Locate the cell with the specified text and output its (X, Y) center coordinate. 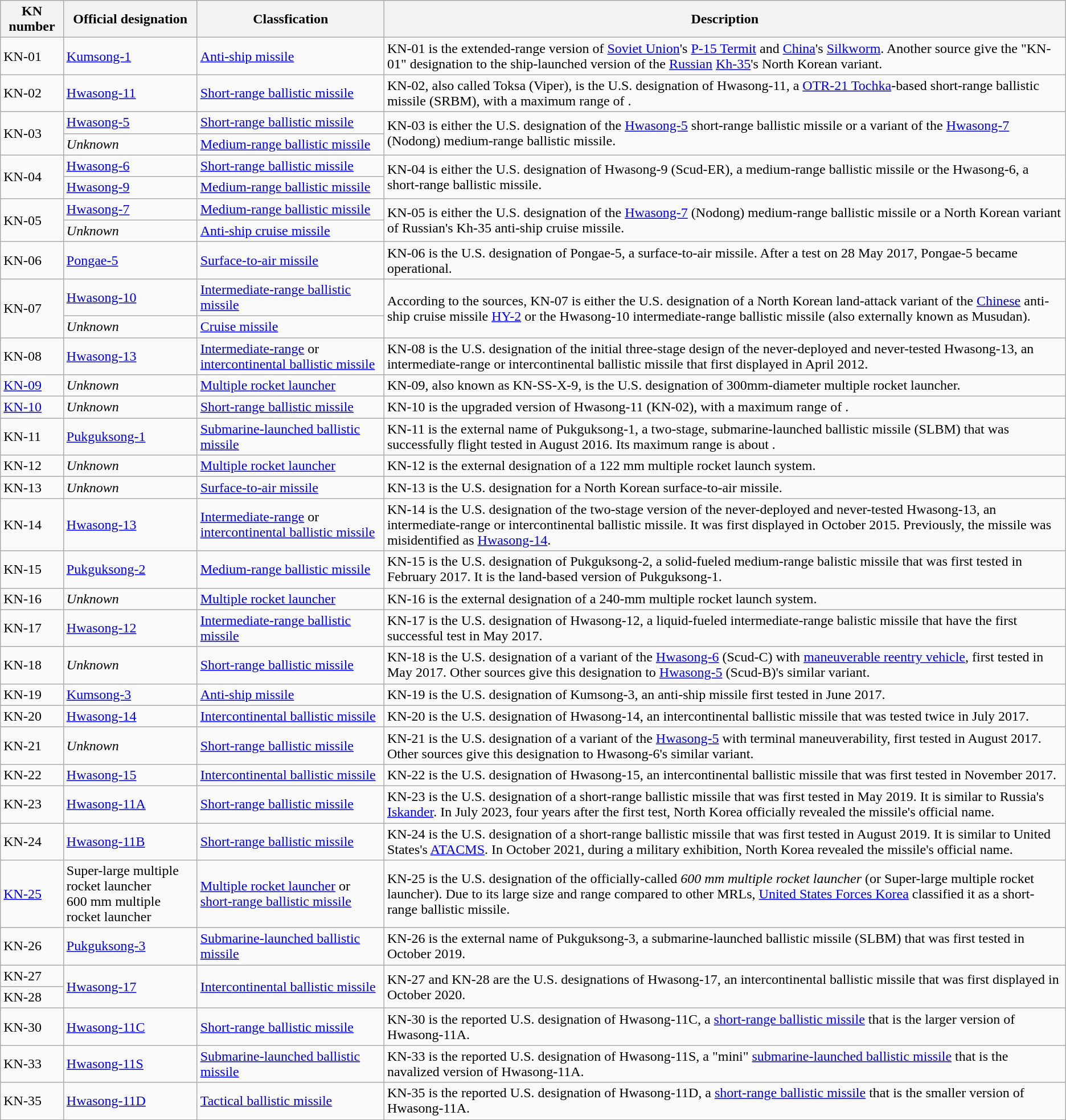
KN-33 (32, 1064)
Hwasong-11 (130, 93)
KN-04 is either the U.S. designation of Hwasong-9 (Scud-ER), a medium-range ballistic missile or the Hwasong-6, a short-range ballistic missile. (724, 177)
Pukguksong-1 (130, 436)
KN-30 is the reported U.S. designation of Hwasong-11C, a short-range ballistic missile that is the larger version of Hwasong-11A. (724, 1027)
KN-26 (32, 947)
KN-22 (32, 775)
KN-12 is the external designation of a 122 mm multiple rocket launch system. (724, 466)
Hwasong-10 (130, 297)
Hwasong-15 (130, 775)
KN-16 (32, 599)
KN-03 (32, 133)
KN-05 (32, 220)
Super-large multiple rocket launcher600 mm multiple rocket launcher (130, 894)
KN-13 (32, 488)
KN number (32, 19)
Hwasong-11C (130, 1027)
KN-12 (32, 466)
KN-09, also known as KN-SS-X-9, is the U.S. designation of 300mm-diameter multiple rocket launcher. (724, 386)
KN-13 is the U.S. designation for a North Korean surface-to-air missile. (724, 488)
KN-35 is the reported U.S. designation of Hwasong-11D, a short-range ballistic missile that is the smaller version of Hwasong-11A. (724, 1101)
KN-19 is the U.S. designation of Kumsong-3, an anti-ship missile first tested in June 2017. (724, 694)
Hwasong-11B (130, 841)
KN-17 is the U.S. designation of Hwasong-12, a liquid-fueled intermediate-range balistic missile that have the first successful test in May 2017. (724, 628)
Hwasong-11D (130, 1101)
KN-33 is the reported U.S. designation of Hwasong-11S, a "mini" submarine-launched ballistic missile that is the navalized version of Hwasong-11A. (724, 1064)
KN-06 is the U.S. designation of Pongae-5, a surface-to-air missile. After a test on 28 May 2017, Pongae-5 became operational. (724, 260)
Hwasong-5 (130, 122)
KN-10 (32, 407)
KN-01 (32, 56)
KN-16 is the external designation of a 240-mm multiple rocket launch system. (724, 599)
Kumsong-1 (130, 56)
KN-17 (32, 628)
KN-04 (32, 177)
KN-20 (32, 716)
Hwasong-17 (130, 987)
Pongae-5 (130, 260)
Pukguksong-2 (130, 570)
KN-24 (32, 841)
Hwasong-6 (130, 166)
KN-19 (32, 694)
Tactical ballistic missile (290, 1101)
KN-14 (32, 525)
KN-06 (32, 260)
KN-22 is the U.S. designation of Hwasong-15, an intercontinental ballistic missile that was first tested in November 2017. (724, 775)
KN-07 (32, 308)
Hwasong-9 (130, 187)
Anti-ship cruise missile (290, 231)
Cruise missile (290, 326)
Hwasong-7 (130, 209)
KN-26 is the external name of Pukguksong-3, a submarine-launched ballistic missile (SLBM) that was first tested in October 2019. (724, 947)
KN-09 (32, 386)
KN-10 is the upgraded version of Hwasong-11 (KN-02), with a maximum range of . (724, 407)
Pukguksong-3 (130, 947)
Hwasong-11A (130, 804)
Multiple rocket launcher or short-range ballistic missile (290, 894)
KN-35 (32, 1101)
KN-20 is the U.S. designation of Hwasong-14, an intercontinental ballistic missile that was tested twice in July 2017. (724, 716)
KN-30 (32, 1027)
KN-02 (32, 93)
KN-23 (32, 804)
Kumsong-3 (130, 694)
Hwasong-11S (130, 1064)
KN-11 (32, 436)
Hwasong-12 (130, 628)
KN-27 (32, 976)
KN-25 (32, 894)
Description (724, 19)
KN-08 (32, 355)
KN-27 and KN-28 are the U.S. designations of Hwasong-17, an intercontinental ballistic missile that was first displayed in October 2020. (724, 987)
Hwasong-14 (130, 716)
Classfication (290, 19)
KN-28 (32, 998)
KN-18 (32, 665)
KN-21 (32, 745)
KN-15 (32, 570)
Official designation (130, 19)
